Find where the given text appears and provide that cell's center as (X, Y) coordinate. 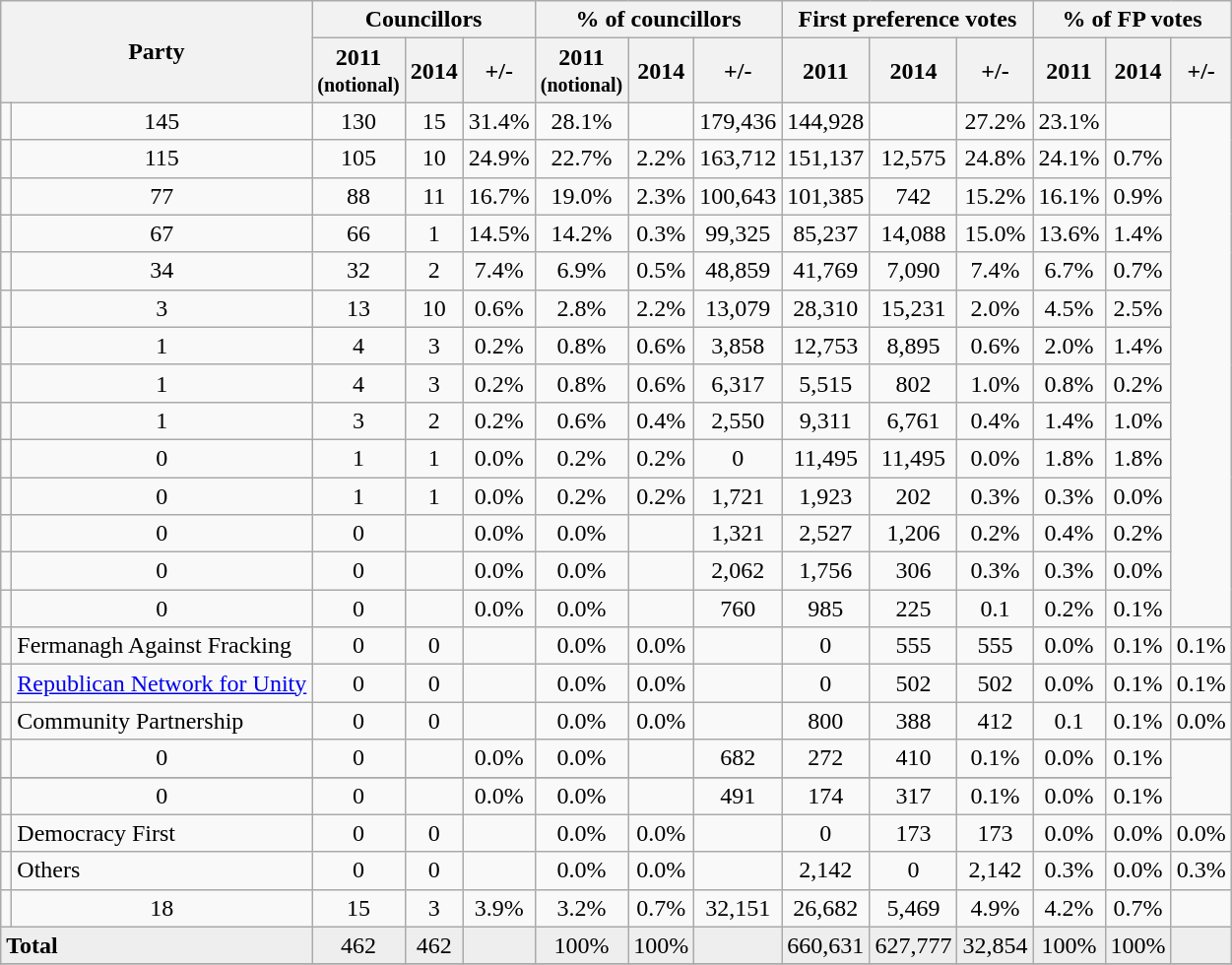
32,854 (995, 945)
% of councillors (658, 20)
491 (739, 796)
Democracy First (162, 833)
985 (825, 609)
Total (157, 945)
115 (162, 159)
11 (433, 196)
1,923 (825, 495)
Fermanagh Against Fracking (162, 646)
13.6% (1070, 233)
3.9% (498, 908)
15.2% (995, 196)
163,712 (739, 159)
6.7% (1070, 271)
9,311 (825, 420)
179,436 (739, 121)
67 (162, 233)
18 (162, 908)
2,062 (739, 571)
Party (157, 51)
4.9% (995, 908)
26,682 (825, 908)
24.8% (995, 159)
% of FP votes (1133, 20)
202 (914, 495)
4.2% (1070, 908)
272 (825, 758)
101,385 (825, 196)
13 (358, 308)
Republican Network for Unity (162, 683)
660,631 (825, 945)
6,317 (739, 383)
317 (914, 796)
2.3% (662, 196)
22.7% (581, 159)
24.1% (1070, 159)
627,777 (914, 945)
1,321 (739, 534)
99,325 (739, 233)
4.5% (1070, 308)
23.1% (1070, 121)
13,079 (739, 308)
15.0% (995, 233)
682 (739, 758)
7,090 (914, 271)
32,151 (739, 908)
0.5% (662, 271)
100,643 (739, 196)
Councillors (423, 20)
3.2% (581, 908)
174 (825, 796)
800 (825, 721)
2,550 (739, 420)
8,895 (914, 346)
130 (358, 121)
14.5% (498, 233)
5,515 (825, 383)
48,859 (739, 271)
66 (358, 233)
6,761 (914, 420)
34 (162, 271)
6.9% (581, 271)
16.1% (1070, 196)
802 (914, 383)
15,231 (914, 308)
First preference votes (908, 20)
5,469 (914, 908)
88 (358, 196)
28.1% (581, 121)
145 (162, 121)
28,310 (825, 308)
2.8% (581, 308)
Community Partnership (162, 721)
144,928 (825, 121)
225 (914, 609)
3,858 (739, 346)
1,206 (914, 534)
388 (914, 721)
41,769 (825, 271)
27.2% (995, 121)
412 (995, 721)
14.2% (581, 233)
151,137 (825, 159)
32 (358, 271)
19.0% (581, 196)
2.5% (1138, 308)
410 (914, 758)
12,753 (825, 346)
14,088 (914, 233)
2,527 (825, 534)
1,756 (825, 571)
1,721 (739, 495)
85,237 (825, 233)
0.9% (1138, 196)
306 (914, 571)
77 (162, 196)
760 (739, 609)
24.9% (498, 159)
31.4% (498, 121)
16.7% (498, 196)
12,575 (914, 159)
742 (914, 196)
Others (162, 870)
105 (358, 159)
